Find where the given text appears and provide that cell's center as [x, y] coordinate. 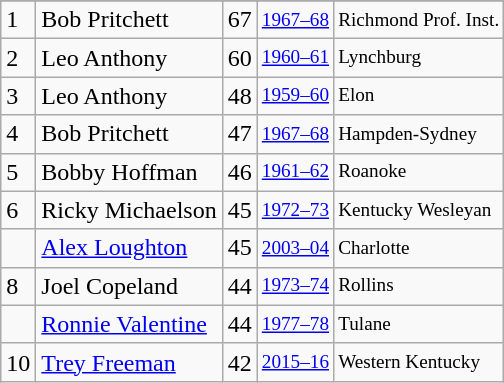
1 [18, 20]
2 [18, 58]
Richmond Prof. Inst. [419, 20]
Roanoke [419, 172]
Hampden-Sydney [419, 134]
5 [18, 172]
4 [18, 134]
Ronnie Valentine [129, 324]
60 [240, 58]
46 [240, 172]
67 [240, 20]
6 [18, 210]
Lynchburg [419, 58]
Joel Copeland [129, 286]
47 [240, 134]
Ricky Michaelson [129, 210]
48 [240, 96]
1977–78 [295, 324]
1972–73 [295, 210]
1960–61 [295, 58]
Tulane [419, 324]
10 [18, 362]
Elon [419, 96]
Charlotte [419, 248]
1959–60 [295, 96]
1961–62 [295, 172]
2003–04 [295, 248]
Western Kentucky [419, 362]
Trey Freeman [129, 362]
3 [18, 96]
Kentucky Wesleyan [419, 210]
Alex Loughton [129, 248]
42 [240, 362]
1973–74 [295, 286]
2015–16 [295, 362]
Rollins [419, 286]
8 [18, 286]
Bobby Hoffman [129, 172]
